Find where the given text appears and provide that cell's center as [X, Y] coordinate. 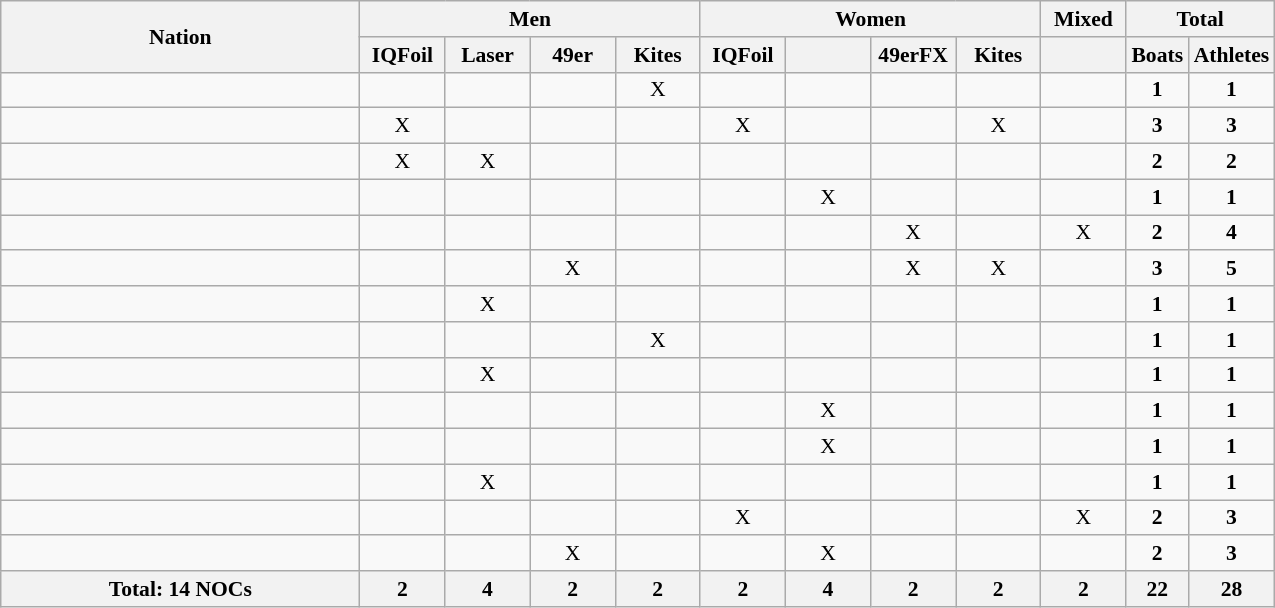
49er [572, 55]
28 [1232, 589]
49erFX [914, 55]
22 [1158, 589]
5 [1232, 269]
Men [530, 19]
Athletes [1232, 55]
Mixed [1084, 19]
Laser [488, 55]
Total: 14 NOCs [180, 589]
Total [1200, 19]
Women [870, 19]
Nation [180, 36]
Boats [1158, 55]
